Provide the [x, y] coordinate of the cell's center where the given text is located.  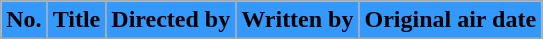
Written by [298, 20]
Title [76, 20]
Directed by [171, 20]
Original air date [450, 20]
No. [24, 20]
